Determine the (X, Y) coordinate at the center of the cell enclosing the given text.  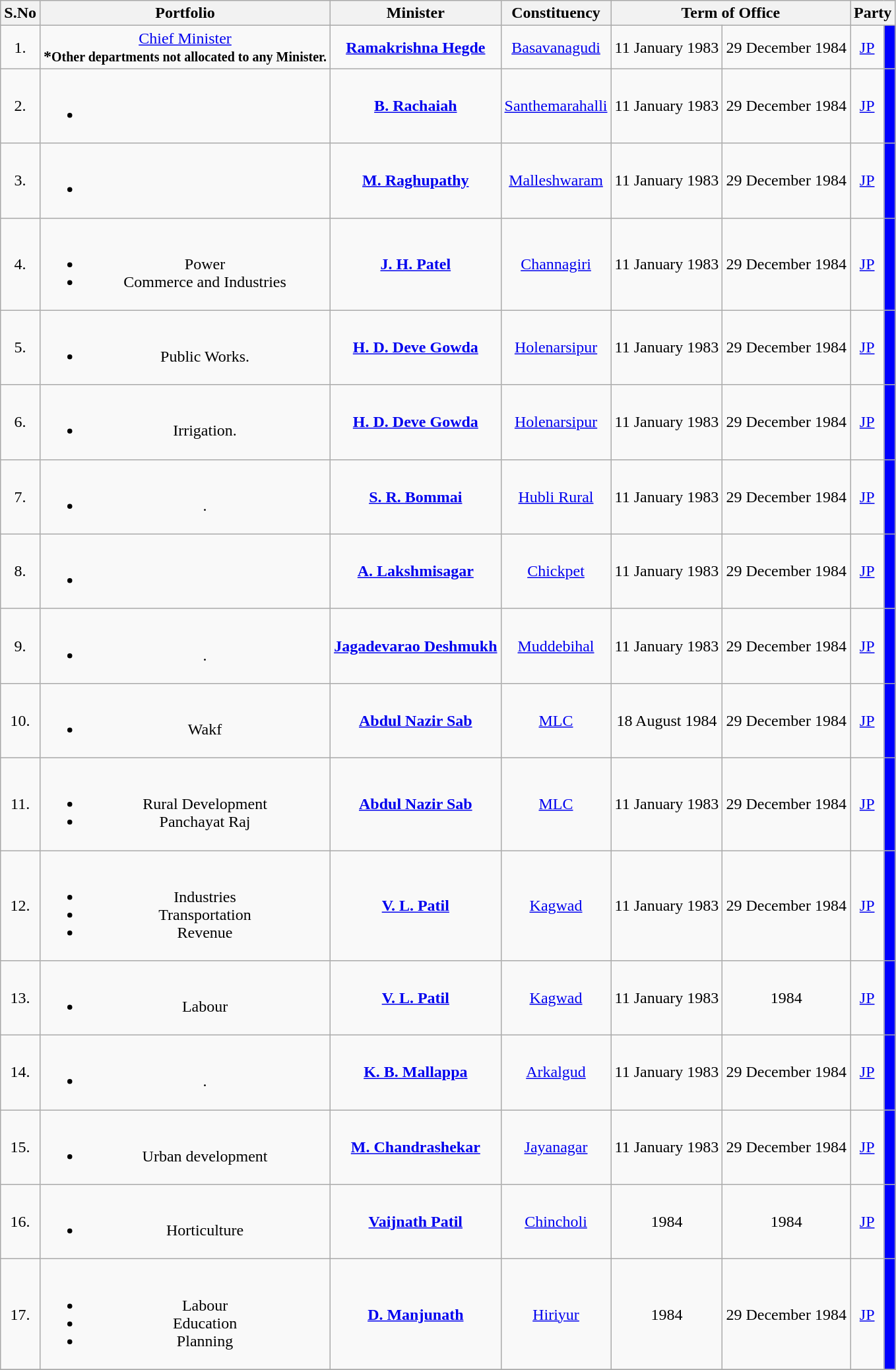
Jayanagar (556, 1147)
1. (20, 48)
8. (20, 571)
Channagiri (556, 264)
Chickpet (556, 571)
6. (20, 422)
12. (20, 905)
Wakf (185, 721)
Horticulture (185, 1222)
Jagadevarao Deshmukh (416, 645)
Irrigation. (185, 422)
Vaijnath Patil (416, 1222)
16. (20, 1222)
2. (20, 106)
9. (20, 645)
7. (20, 496)
Santhemarahalli (556, 106)
Muddebihal (556, 645)
Public Works. (185, 347)
M. Chandrashekar (416, 1147)
Basavanagudi (556, 48)
S. R. Bommai (416, 496)
D. Manjunath (416, 1315)
Hubli Rural (556, 496)
S.No (20, 13)
Constituency (556, 13)
13. (20, 998)
K. B. Mallappa (416, 1073)
B. Rachaiah (416, 106)
14. (20, 1073)
Urban development (185, 1147)
Chincholi (556, 1222)
Minister (416, 13)
Rural DevelopmentPanchayat Raj (185, 804)
Arkalgud (556, 1073)
10. (20, 721)
Malleshwaram (556, 181)
Term of Office (730, 13)
5. (20, 347)
18 August 1984 (666, 721)
Portfolio (185, 13)
Hiriyur (556, 1315)
IndustriesTransportationRevenue (185, 905)
Labour (185, 998)
LabourEducationPlanning (185, 1315)
A. Lakshmisagar (416, 571)
M. Raghupathy (416, 181)
15. (20, 1147)
3. (20, 181)
11. (20, 804)
J. H. Patel (416, 264)
PowerCommerce and Industries (185, 264)
Chief Minister*Other departments not allocated to any Minister. (185, 48)
Ramakrishna Hegde (416, 48)
17. (20, 1315)
Party (873, 13)
4. (20, 264)
